Detect which cell encompasses the target text, then output its (X, Y) center coordinate. 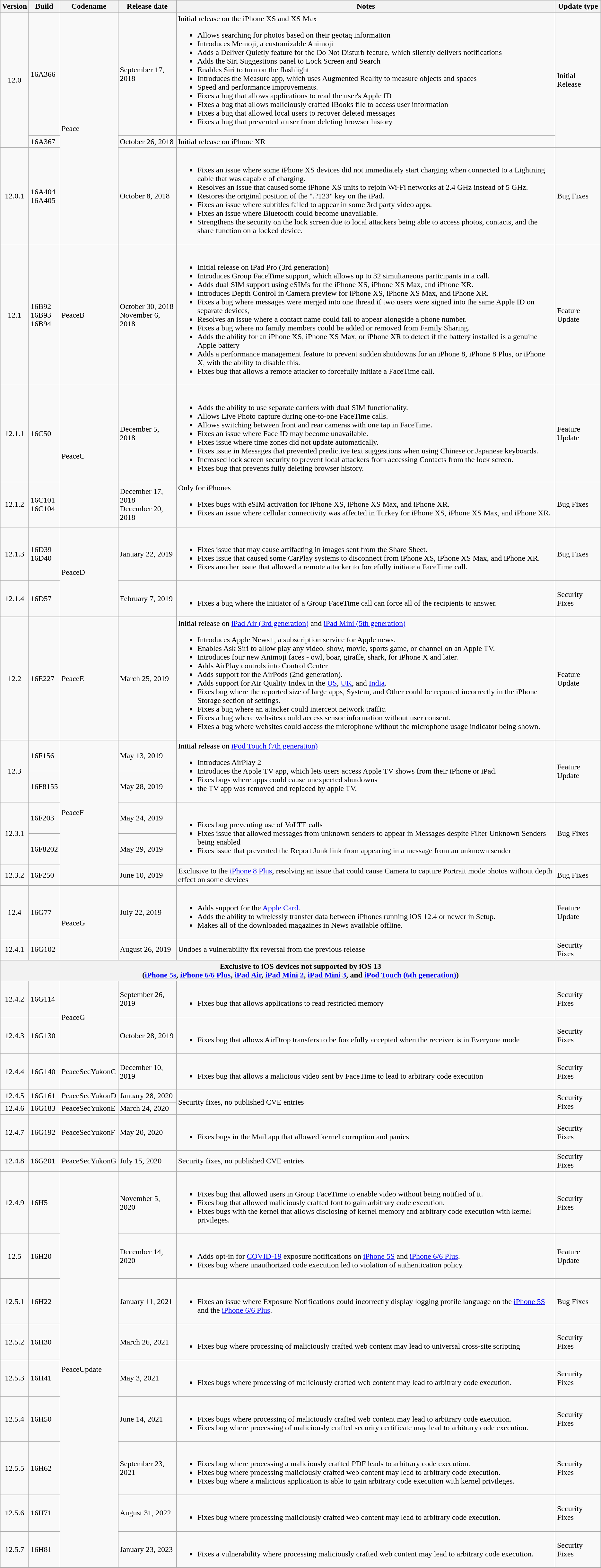
PeaceF (89, 812)
12.4 (15, 913)
November 5, 2020 (147, 1203)
PeaceSecYukonG (89, 1161)
Update type (578, 6)
16G130 (44, 1035)
16A366 (44, 74)
Fixes a vulnerability where processing maliciously crafted web content may lead to arbitrary code execution. (366, 1550)
PeaceSecYukonF (89, 1132)
Exclusive to iOS devices not supported by iOS 13(iPhone 5s, iPhone 6/6 Plus, iPad Air, iPad Mini 2, iPad Mini 3, and iPod Touch (6th generation)) (300, 970)
16G114 (44, 999)
October 8, 2018 (147, 196)
16C10116C104 (44, 504)
Initial Release (578, 80)
Version (15, 6)
12.4.8 (15, 1161)
16G102 (44, 950)
Notes (366, 6)
16B9216B9316B94 (44, 315)
12.5.2 (15, 1342)
12.0 (15, 80)
Fixes bugs where processing of maliciously crafted web content may lead to arbitrary code execution. (366, 1378)
12.1.4 (15, 599)
July 22, 2019 (147, 913)
16H81 (44, 1550)
January 22, 2019 (147, 554)
January 28, 2020 (147, 1096)
Fixes an issue where Exposure Notifications could incorrectly display logging profile language on the iPhone 5S and the iPhone 6/6 Plus. (366, 1301)
December 10, 2019 (147, 1072)
12.1.3 (15, 554)
16G183 (44, 1108)
PeaceSecYukonE (89, 1108)
12.3.1 (15, 833)
Fixes bug where processing maliciously crafted web content may lead to arbitrary code execution. (366, 1513)
March 25, 2019 (147, 678)
12.5.5 (15, 1468)
12.3 (15, 771)
March 24, 2020 (147, 1108)
12.4.5 (15, 1096)
December 17, 2018December 20, 2018 (147, 504)
16H22 (44, 1301)
Fixes bug that allows AirDrop transfers to be forcefully accepted when the receiver is in Everyone mode (366, 1035)
16H62 (44, 1468)
12.4.1 (15, 950)
December 5, 2018 (147, 434)
12.4.6 (15, 1108)
16E227 (44, 678)
PeaceSecYukonC (89, 1072)
12.1 (15, 315)
16H5 (44, 1203)
12.4.3 (15, 1035)
16A367 (44, 142)
Release date (147, 6)
16F8155 (44, 787)
16H20 (44, 1256)
Fixes bug where processing of maliciously crafted web content may lead to universal cross-site scripting (366, 1342)
16F203 (44, 818)
16H30 (44, 1342)
12.4.2 (15, 999)
16H50 (44, 1419)
December 14, 2020 (147, 1256)
12.0.1 (15, 196)
February 7, 2019 (147, 599)
Peace (89, 128)
June 14, 2021 (147, 1419)
12.5.7 (15, 1550)
16H71 (44, 1513)
12.5.6 (15, 1513)
May 29, 2019 (147, 849)
October 30, 2018November 6, 2018 (147, 315)
16H41 (44, 1378)
12.5.4 (15, 1419)
May 3, 2021 (147, 1378)
12.5.3 (15, 1378)
16D57 (44, 599)
12.4.9 (15, 1203)
Exclusive to the iPhone 8 Plus, resolving an issue that could cause Camera to capture Portrait mode photos without depth effect on some devices (366, 875)
12.4.4 (15, 1072)
16G192 (44, 1132)
16G161 (44, 1096)
June 10, 2019 (147, 875)
Codename (89, 6)
September 17, 2018 (147, 74)
16D3916D40 (44, 554)
Fixes bug that allows a malicious video sent by FaceTime to lead to arbitrary code execution (366, 1072)
October 26, 2018 (147, 142)
16F156 (44, 755)
12.5.1 (15, 1301)
12.4.7 (15, 1132)
16G201 (44, 1161)
PeaceE (89, 678)
August 26, 2019 (147, 950)
October 28, 2019 (147, 1035)
July 15, 2020 (147, 1161)
September 23, 2021 (147, 1468)
May 24, 2019 (147, 818)
PeaceD (89, 572)
Fixes a bug where the initiator of a Group FaceTime call can force all of the recipients to answer. (366, 599)
Initial release on iPhone XR (366, 142)
16G140 (44, 1072)
16A40416A405 (44, 196)
16C50 (44, 434)
16F8202 (44, 849)
PeaceUpdate (89, 1370)
August 31, 2022 (147, 1513)
May 28, 2019 (147, 787)
12.1.2 (15, 504)
PeaceC (89, 456)
March 26, 2021 (147, 1342)
Build (44, 6)
12.5 (15, 1256)
12.3.2 (15, 875)
12.2 (15, 678)
12.1.1 (15, 434)
January 23, 2023 (147, 1550)
May 13, 2019 (147, 755)
Fixes bugs in the Mail app that allowed kernel corruption and panics (366, 1132)
Undoes a vulnerability fix reversal from the previous release (366, 950)
PeaceB (89, 315)
January 11, 2021 (147, 1301)
May 20, 2020 (147, 1132)
PeaceSecYukonD (89, 1096)
September 26, 2019 (147, 999)
16F250 (44, 875)
16G77 (44, 913)
Fixes bug that allows applications to read restricted memory (366, 999)
